Detect which cell encompasses the target text, then output its [x, y] center coordinate. 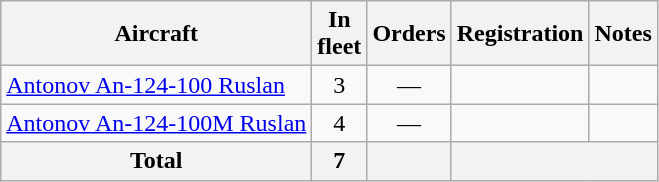
Infleet [340, 34]
Notes [623, 34]
Total [156, 161]
4 [340, 123]
Aircraft [156, 34]
3 [340, 85]
Registration [520, 34]
Antonov An-124-100 Ruslan [156, 85]
7 [340, 161]
Antonov An-124-100M Ruslan [156, 123]
Orders [409, 34]
